Provide the [x, y] coordinate of the cell's center where the given text is located.  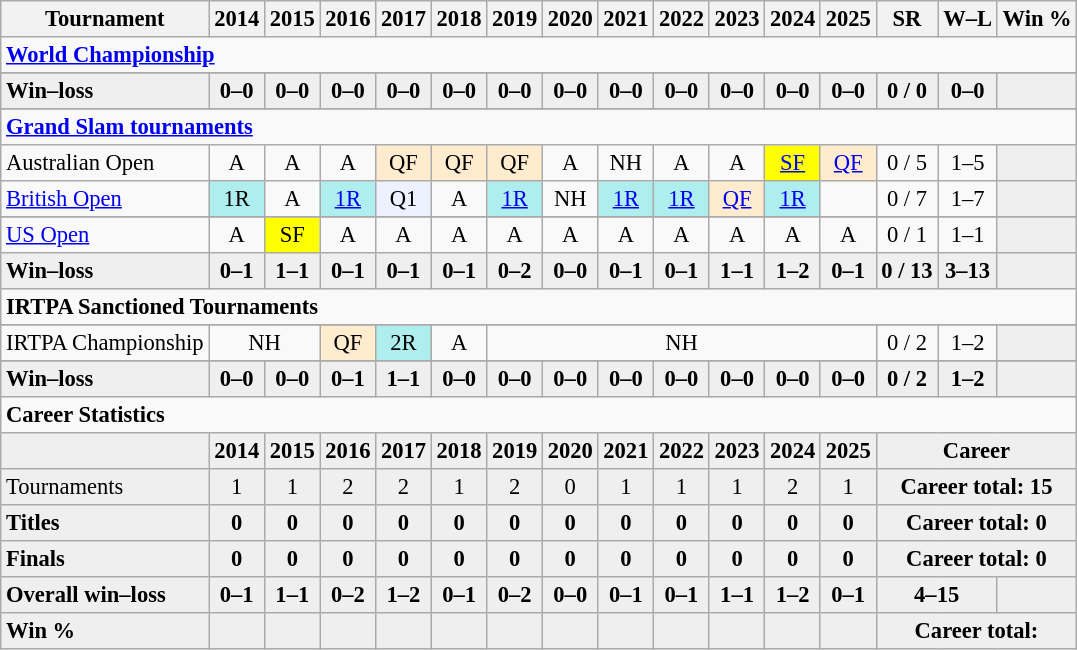
0 / 5 [907, 163]
Australian Open [105, 163]
Tournaments [105, 487]
4–15 [936, 595]
2R [404, 343]
British Open [105, 199]
0 / 7 [907, 199]
Grand Slam tournaments [539, 127]
Titles [105, 523]
IRTPA Sanctioned Tournaments [539, 307]
3–13 [968, 271]
World Championship [539, 55]
Career total: 15 [976, 487]
US Open [105, 235]
1–5 [968, 163]
0 / 0 [907, 91]
1–7 [968, 199]
SR [907, 19]
0 / 1 [907, 235]
IRTPA Championship [105, 343]
Finals [105, 559]
Q1 [404, 199]
Career total: [976, 631]
W–L [968, 19]
Overall win–loss [105, 595]
Tournament [105, 19]
0 / 13 [907, 271]
Career Statistics [539, 415]
Career [976, 451]
